Locate the cell with the specified text and output its (X, Y) center coordinate. 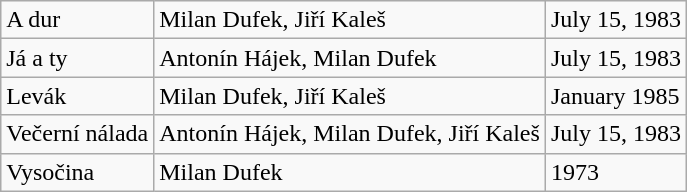
Já a ty (78, 58)
1973 (616, 172)
Antonín Hájek, Milan Dufek, Jiří Kaleš (350, 134)
Milan Dufek (350, 172)
A dur (78, 20)
Večerní nálada (78, 134)
Vysočina (78, 172)
Levák (78, 96)
January 1985 (616, 96)
Antonín Hájek, Milan Dufek (350, 58)
